Scan for the cell matching the given text and deliver its [X, Y] coordinate at center. 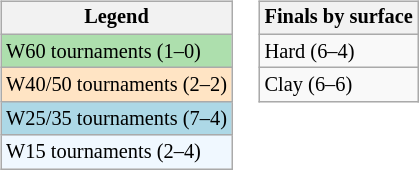
Legend [116, 18]
Hard (6–4) [339, 51]
W40/50 tournaments (2–2) [116, 85]
W25/35 tournaments (7–4) [116, 119]
W60 tournaments (1–0) [116, 51]
Finals by surface [339, 18]
Clay (6–6) [339, 85]
W15 tournaments (2–4) [116, 152]
